Return the [X, Y] coordinate for the center point of the cell that contains the specified text.  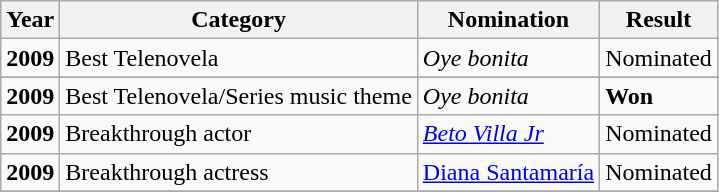
Diana Santamaría [508, 172]
Year [30, 20]
Nomination [508, 20]
Breakthrough actor [239, 134]
Result [659, 20]
Beto Villa Jr [508, 134]
Category [239, 20]
Breakthrough actress [239, 172]
Best Telenovela [239, 58]
Best Telenovela/Series music theme [239, 96]
Won [659, 96]
